Provide the [x, y] coordinate of the cell's center where the given text is located.  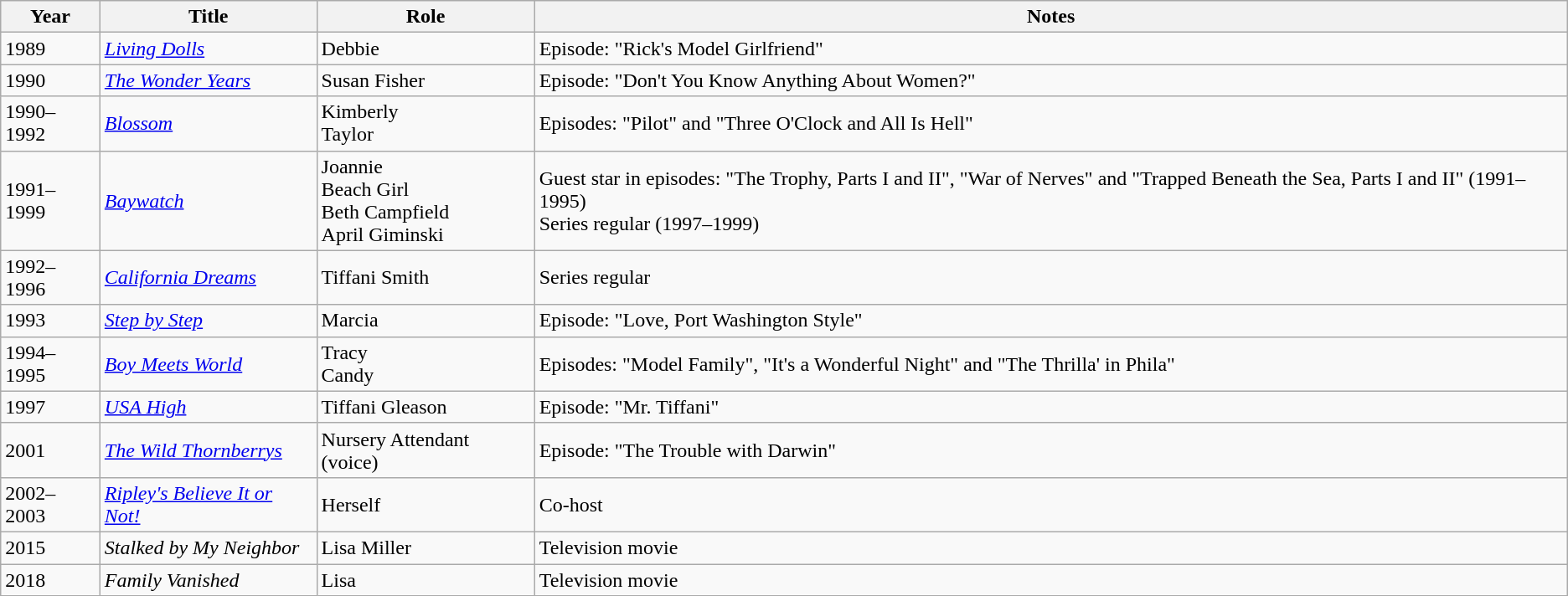
Ripley's Believe It or Not! [208, 504]
Nursery Attendant (voice) [426, 450]
Step by Step [208, 321]
1992–1996 [50, 278]
2018 [50, 580]
1990–1992 [50, 124]
Baywatch [208, 201]
1994–1995 [50, 363]
Herself [426, 504]
Family Vanished [208, 580]
California Dreams [208, 278]
JoannieBeach GirlBeth CampfieldApril Giminski [426, 201]
Episodes: "Model Family", "It's a Wonderful Night" and "The Thrilla' in Phila" [1050, 363]
Tiffani Gleason [426, 407]
Boy Meets World [208, 363]
Debbie [426, 49]
Episode: "Love, Port Washington Style" [1050, 321]
Episode: "Mr. Tiffani" [1050, 407]
Episode: "The Trouble with Darwin" [1050, 450]
1997 [50, 407]
2002–2003 [50, 504]
Lisa Miller [426, 547]
TracyCandy [426, 363]
2001 [50, 450]
Co-host [1050, 504]
Notes [1050, 17]
Episodes: "Pilot" and "Three O'Clock and All Is Hell" [1050, 124]
The Wonder Years [208, 80]
Episode: "Rick's Model Girlfriend" [1050, 49]
1991–1999 [50, 201]
Title [208, 17]
Living Dolls [208, 49]
1989 [50, 49]
Stalked by My Neighbor [208, 547]
Lisa [426, 580]
Marcia [426, 321]
USA High [208, 407]
1993 [50, 321]
Blossom [208, 124]
Year [50, 17]
Susan Fisher [426, 80]
Series regular [1050, 278]
1990 [50, 80]
Tiffani Smith [426, 278]
2015 [50, 547]
The Wild Thornberrys [208, 450]
Episode: "Don't You Know Anything About Women?" [1050, 80]
Role [426, 17]
KimberlyTaylor [426, 124]
